Pinpoint the cell where the given text exists, returning its [X, Y] midpoint coordinate. 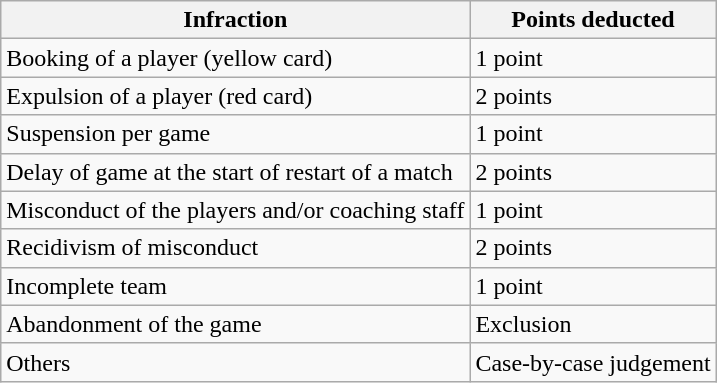
Suspension per game [236, 134]
Exclusion [593, 324]
Expulsion of a player (red card) [236, 96]
Abandonment of the game [236, 324]
Others [236, 362]
Delay of game at the start of restart of a match [236, 172]
Points deducted [593, 20]
Misconduct of the players and/or coaching staff [236, 210]
Infraction [236, 20]
Booking of a player (yellow card) [236, 58]
Incomplete team [236, 286]
Case-by-case judgement [593, 362]
Recidivism of misconduct [236, 248]
